Extract the [x, y] coordinate from the center of the cell holding the provided text.  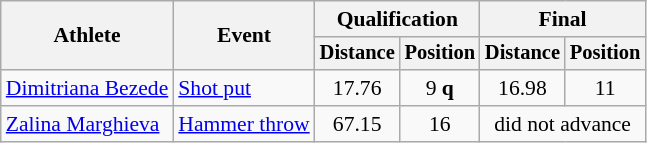
Qualification [398, 19]
9 q [440, 88]
17.76 [358, 88]
Dimitriana Bezede [88, 88]
Shot put [244, 88]
Event [244, 36]
Final [562, 19]
Athlete [88, 36]
Zalina Marghieva [88, 124]
16.98 [522, 88]
16 [440, 124]
67.15 [358, 124]
Hammer throw [244, 124]
11 [605, 88]
did not advance [562, 124]
